Return (x, y) of the center of cell containing provided text 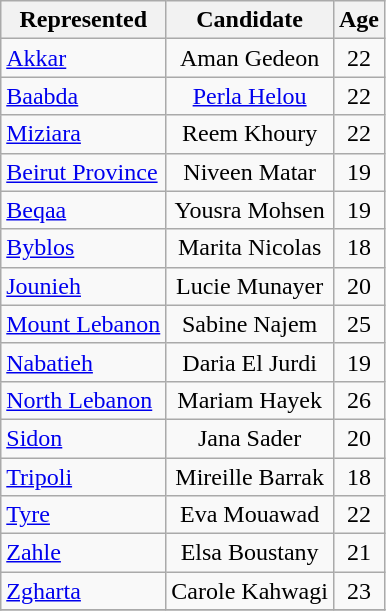
Perla Helou (250, 96)
Miziara (84, 134)
Zahle (84, 553)
Candidate (250, 20)
North Lebanon (84, 400)
Mariam Hayek (250, 400)
Eva Mouawad (250, 515)
Age (358, 20)
Carole Kahwagi (250, 591)
Akkar (84, 58)
Sabine Najem (250, 324)
Lucie Munayer (250, 286)
Reem Khoury (250, 134)
Mireille Barrak (250, 477)
Sidon (84, 438)
Niveen Matar (250, 172)
Elsa Boustany (250, 553)
Daria El Jurdi (250, 362)
Marita Nicolas (250, 248)
Mount Lebanon (84, 324)
Tyre (84, 515)
Tripoli (84, 477)
Baabda (84, 96)
Nabatieh (84, 362)
21 (358, 553)
23 (358, 591)
Beirut Province (84, 172)
26 (358, 400)
Represented (84, 20)
Yousra Mohsen (250, 210)
Byblos (84, 248)
25 (358, 324)
Aman Gedeon (250, 58)
Beqaa (84, 210)
Zgharta (84, 591)
Jana Sader (250, 438)
Jounieh (84, 286)
